Provide the [X, Y] coordinate of the cell's center where the given text is located.  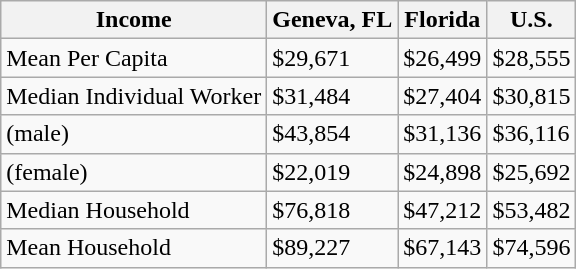
Mean Household [134, 248]
$76,818 [332, 210]
$47,212 [442, 210]
$25,692 [532, 172]
$30,815 [532, 96]
Florida [442, 20]
Geneva, FL [332, 20]
$26,499 [442, 58]
$28,555 [532, 58]
Income [134, 20]
$31,136 [442, 134]
$24,898 [442, 172]
$53,482 [532, 210]
Median Individual Worker [134, 96]
U.S. [532, 20]
$43,854 [332, 134]
$36,116 [532, 134]
Mean Per Capita [134, 58]
$67,143 [442, 248]
$74,596 [532, 248]
Median Household [134, 210]
$31,484 [332, 96]
$29,671 [332, 58]
(female) [134, 172]
$22,019 [332, 172]
(male) [134, 134]
$89,227 [332, 248]
$27,404 [442, 96]
